Find where the given text appears and provide that cell's center as [x, y] coordinate. 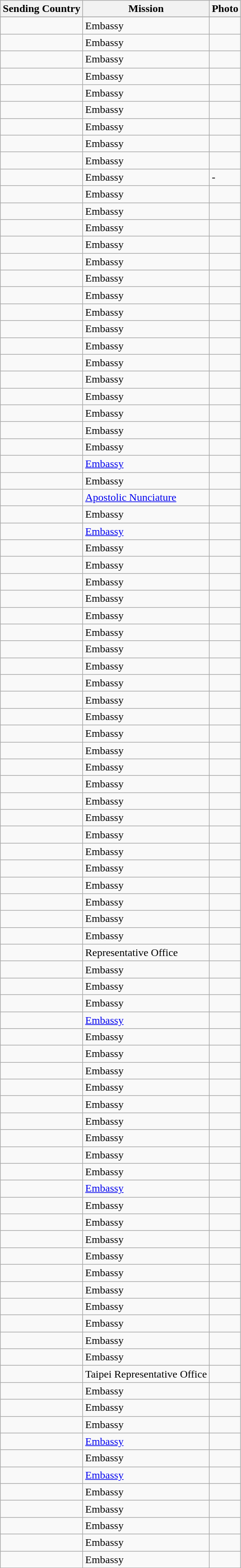
Apostolic Nunciature [146, 498]
Mission [146, 9]
- [225, 177]
Photo [225, 9]
Representative Office [146, 952]
Taipei Representative Office [146, 1374]
Sending Country [42, 9]
